For the text-containing cell, return its midpoint in [X, Y] coordinate format. 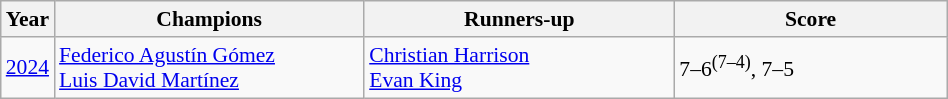
2024 [28, 68]
Runners-up [519, 19]
7–6(7–4), 7–5 [810, 68]
Score [810, 19]
Champions [209, 19]
Year [28, 19]
Federico Agustín Gómez Luis David Martínez [209, 68]
Christian Harrison Evan King [519, 68]
